Extract the (X, Y) coordinate from the center of the cell holding the provided text.  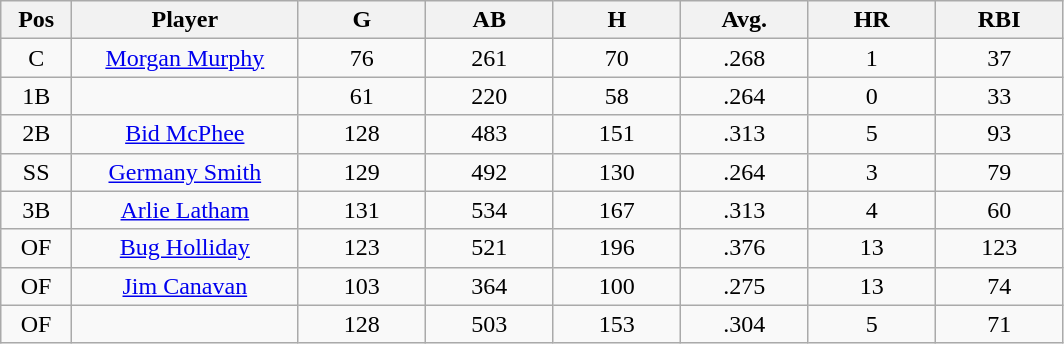
521 (490, 248)
G (362, 20)
76 (362, 58)
H (616, 20)
58 (616, 96)
74 (999, 286)
HR (872, 20)
Bug Holliday (186, 248)
2B (36, 134)
1 (872, 58)
3B (36, 210)
3 (872, 172)
.376 (744, 248)
151 (616, 134)
196 (616, 248)
534 (490, 210)
503 (490, 324)
79 (999, 172)
.268 (744, 58)
.304 (744, 324)
100 (616, 286)
37 (999, 58)
61 (362, 96)
.275 (744, 286)
167 (616, 210)
RBI (999, 20)
93 (999, 134)
60 (999, 210)
71 (999, 324)
Germany Smith (186, 172)
SS (36, 172)
261 (490, 58)
Bid McPhee (186, 134)
129 (362, 172)
220 (490, 96)
33 (999, 96)
364 (490, 286)
Player (186, 20)
153 (616, 324)
483 (490, 134)
130 (616, 172)
AB (490, 20)
4 (872, 210)
1B (36, 96)
131 (362, 210)
492 (490, 172)
103 (362, 286)
Avg. (744, 20)
Pos (36, 20)
70 (616, 58)
Jim Canavan (186, 286)
C (36, 58)
Arlie Latham (186, 210)
0 (872, 96)
Morgan Murphy (186, 58)
